Capture the cell that displays the provided text and extract its [x, y] central coordinate. 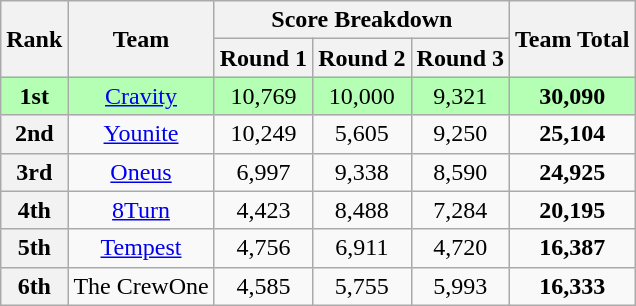
10,000 [362, 96]
Team Total [573, 39]
4,423 [263, 210]
Round 1 [263, 58]
9,250 [460, 134]
2nd [34, 134]
10,249 [263, 134]
Score Breakdown [362, 20]
4,585 [263, 286]
25,104 [573, 134]
9,321 [460, 96]
6th [34, 286]
8,590 [460, 172]
20,195 [573, 210]
Round 2 [362, 58]
16,387 [573, 248]
The CrewOne [141, 286]
30,090 [573, 96]
5,605 [362, 134]
4,756 [263, 248]
6,911 [362, 248]
16,333 [573, 286]
4th [34, 210]
5,993 [460, 286]
Round 3 [460, 58]
1st [34, 96]
Team [141, 39]
Tempest [141, 248]
Rank [34, 39]
8Turn [141, 210]
24,925 [573, 172]
Younite [141, 134]
10,769 [263, 96]
3rd [34, 172]
6,997 [263, 172]
5,755 [362, 286]
4,720 [460, 248]
7,284 [460, 210]
5th [34, 248]
Oneus [141, 172]
Cravity [141, 96]
8,488 [362, 210]
9,338 [362, 172]
